From the cell containing the given text, extract its center point as (X, Y) coordinate. 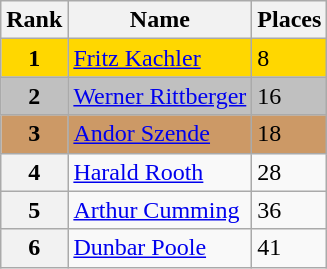
4 (34, 172)
Fritz Kachler (160, 58)
Harald Rooth (160, 172)
Places (290, 20)
8 (290, 58)
Dunbar Poole (160, 248)
36 (290, 210)
16 (290, 96)
Werner Rittberger (160, 96)
Arthur Cumming (160, 210)
Andor Szende (160, 134)
28 (290, 172)
41 (290, 248)
3 (34, 134)
6 (34, 248)
Name (160, 20)
2 (34, 96)
1 (34, 58)
18 (290, 134)
5 (34, 210)
Rank (34, 20)
